Provide the [X, Y] coordinate of the cell's center where the given text is located.  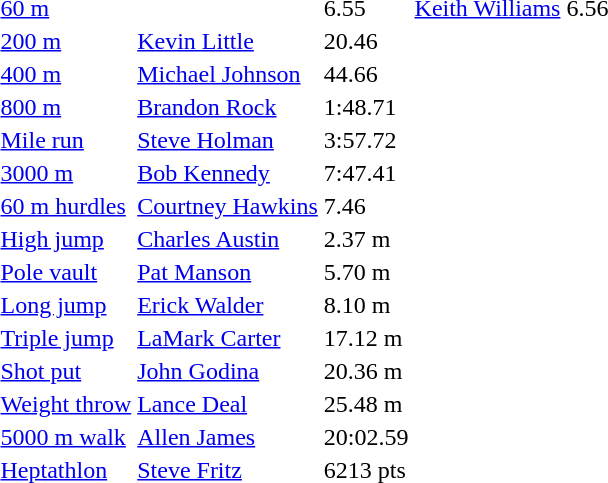
2.37 m [366, 239]
7:47.41 [366, 173]
John Godina [228, 371]
Charles Austin [228, 239]
20.46 [366, 41]
Courtney Hawkins [228, 206]
Erick Walder [228, 305]
5.70 m [366, 272]
Kevin Little [228, 41]
Lance Deal [228, 404]
Michael Johnson [228, 74]
Allen James [228, 437]
20.36 m [366, 371]
7.46 [366, 206]
Brandon Rock [228, 107]
LaMark Carter [228, 338]
3:57.72 [366, 140]
1:48.71 [366, 107]
Bob Kennedy [228, 173]
44.66 [366, 74]
17.12 m [366, 338]
Pat Manson [228, 272]
8.10 m [366, 305]
Steve Holman [228, 140]
25.48 m [366, 404]
20:02.59 [366, 437]
